Extract the [x, y] coordinate from the center of the cell holding the provided text.  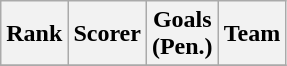
Scorer [108, 34]
Rank [34, 34]
Team [252, 34]
Goals(Pen.) [182, 34]
